Capture the cell that displays the provided text and extract its (x, y) central coordinate. 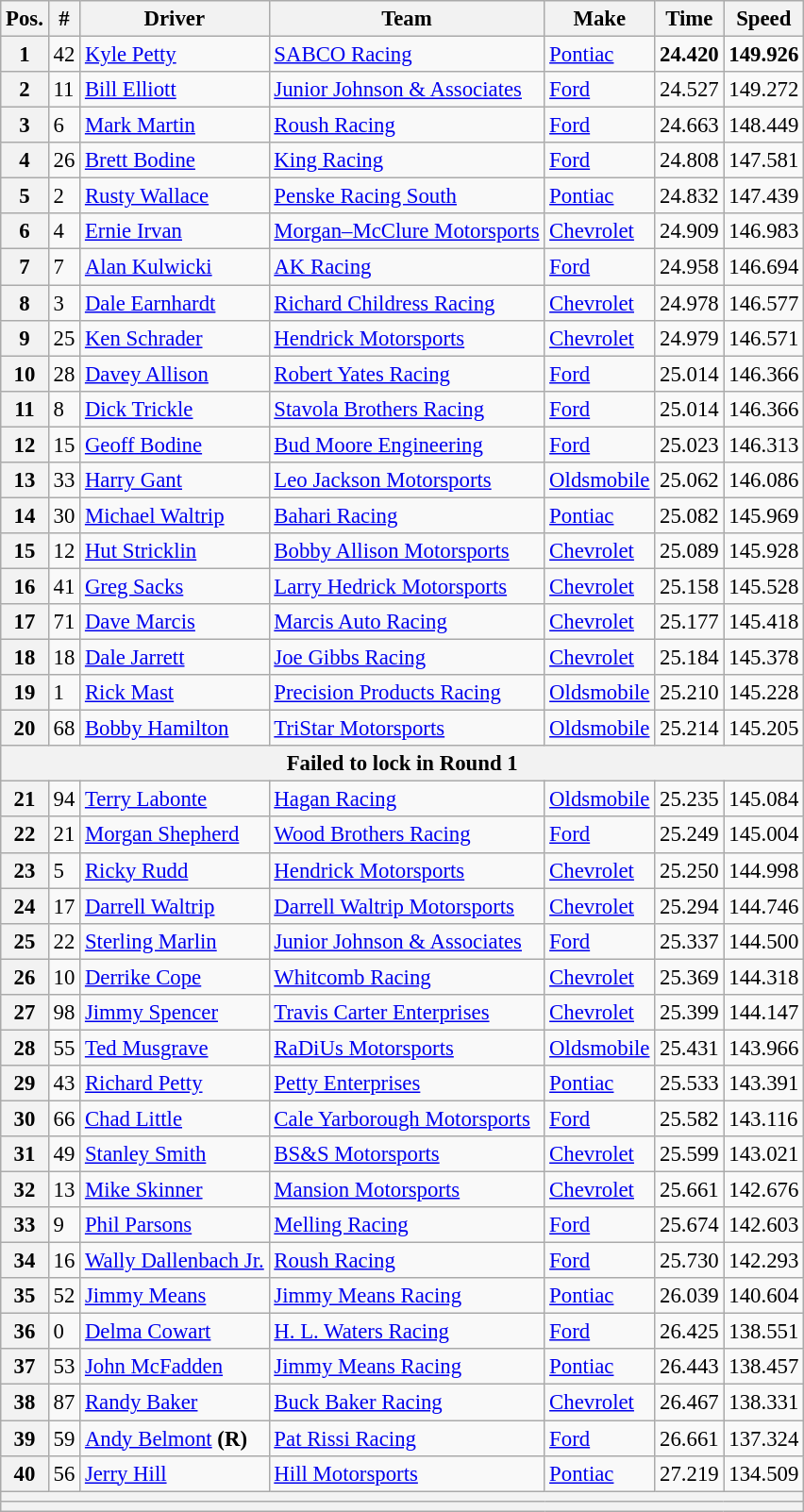
24.979 (689, 338)
AK Racing (407, 267)
25.250 (689, 870)
Dale Earnhardt (175, 303)
Buck Baker Racing (407, 1403)
Morgan–McClure Motorsports (407, 231)
25.337 (689, 941)
146.313 (764, 445)
20 (25, 729)
25.369 (689, 977)
Precision Products Racing (407, 693)
25.210 (689, 693)
14 (25, 515)
25.399 (689, 1013)
Greg Sacks (175, 586)
Wood Brothers Racing (407, 835)
Leo Jackson Motorsports (407, 480)
146.571 (764, 338)
24 (25, 906)
94 (64, 799)
Ken Schrader (175, 338)
Stavola Brothers Racing (407, 409)
Hagan Racing (407, 799)
Penske Racing South (407, 196)
25.582 (689, 1118)
Jerry Hill (175, 1473)
68 (64, 729)
25.249 (689, 835)
146.577 (764, 303)
24.808 (689, 160)
145.928 (764, 551)
Joe Gibbs Racing (407, 658)
Larry Hedrick Motorsports (407, 586)
35 (25, 1296)
Delma Cowart (175, 1332)
Brett Bodine (175, 160)
43 (64, 1084)
147.581 (764, 160)
27 (25, 1013)
Alan Kulwicki (175, 267)
BS&S Motorsports (407, 1154)
24.978 (689, 303)
23 (25, 870)
Dick Trickle (175, 409)
142.603 (764, 1225)
143.391 (764, 1084)
66 (64, 1118)
Hill Motorsports (407, 1473)
25.023 (689, 445)
26.425 (689, 1332)
145.004 (764, 835)
Whitcomb Racing (407, 977)
53 (64, 1368)
Hut Stricklin (175, 551)
Darrell Waltrip (175, 906)
Chad Little (175, 1118)
Dale Jarrett (175, 658)
26.661 (689, 1438)
147.439 (764, 196)
Melling Racing (407, 1225)
Terry Labonte (175, 799)
59 (64, 1438)
71 (64, 622)
Failed to lock in Round 1 (402, 764)
Bobby Hamilton (175, 729)
149.272 (764, 90)
Richard Childress Racing (407, 303)
138.457 (764, 1368)
Jimmy Means (175, 1296)
25.661 (689, 1190)
25.533 (689, 1084)
143.116 (764, 1118)
145.228 (764, 693)
19 (25, 693)
144.500 (764, 941)
137.324 (764, 1438)
25.062 (689, 480)
138.551 (764, 1332)
25.214 (689, 729)
145.969 (764, 515)
Dave Marcis (175, 622)
Darrell Waltrip Motorsports (407, 906)
Cale Yarborough Motorsports (407, 1118)
29 (25, 1084)
142.293 (764, 1261)
Derrike Cope (175, 977)
55 (64, 1048)
24.909 (689, 231)
RaDiUs Motorsports (407, 1048)
144.147 (764, 1013)
25.089 (689, 551)
25.158 (689, 586)
Ricky Rudd (175, 870)
25.184 (689, 658)
0 (64, 1332)
John McFadden (175, 1368)
Team (407, 19)
24.527 (689, 90)
145.528 (764, 586)
Kyle Petty (175, 55)
Bud Moore Engineering (407, 445)
138.331 (764, 1403)
145.418 (764, 622)
146.983 (764, 231)
TriStar Motorsports (407, 729)
Bobby Allison Motorsports (407, 551)
42 (64, 55)
25.674 (689, 1225)
Randy Baker (175, 1403)
38 (25, 1403)
25.082 (689, 515)
149.926 (764, 55)
144.318 (764, 977)
Driver (175, 19)
Andy Belmont (R) (175, 1438)
146.086 (764, 480)
Phil Parsons (175, 1225)
25.431 (689, 1048)
Mark Martin (175, 126)
37 (25, 1368)
87 (64, 1403)
Pat Rissi Racing (407, 1438)
King Racing (407, 160)
Bill Elliott (175, 90)
Speed (764, 19)
Morgan Shepherd (175, 835)
Bahari Racing (407, 515)
143.021 (764, 1154)
25.177 (689, 622)
Wally Dallenbach Jr. (175, 1261)
SABCO Racing (407, 55)
24.420 (689, 55)
Geoff Bodine (175, 445)
148.449 (764, 126)
39 (25, 1438)
142.676 (764, 1190)
25.235 (689, 799)
25.730 (689, 1261)
Rick Mast (175, 693)
56 (64, 1473)
24.663 (689, 126)
Sterling Marlin (175, 941)
Richard Petty (175, 1084)
H. L. Waters Racing (407, 1332)
Pos. (25, 19)
24.832 (689, 196)
49 (64, 1154)
Harry Gant (175, 480)
145.378 (764, 658)
Stanley Smith (175, 1154)
144.746 (764, 906)
145.084 (764, 799)
Mike Skinner (175, 1190)
40 (25, 1473)
Rusty Wallace (175, 196)
Marcis Auto Racing (407, 622)
134.509 (764, 1473)
26.443 (689, 1368)
Jimmy Spencer (175, 1013)
32 (25, 1190)
140.604 (764, 1296)
143.966 (764, 1048)
52 (64, 1296)
Petty Enterprises (407, 1084)
31 (25, 1154)
Robert Yates Racing (407, 374)
146.694 (764, 267)
25.294 (689, 906)
24.958 (689, 267)
98 (64, 1013)
Make (600, 19)
36 (25, 1332)
Travis Carter Enterprises (407, 1013)
Mansion Motorsports (407, 1190)
Time (689, 19)
Ernie Irvan (175, 231)
27.219 (689, 1473)
145.205 (764, 729)
25.599 (689, 1154)
41 (64, 586)
# (64, 19)
26.467 (689, 1403)
Michael Waltrip (175, 515)
Ted Musgrave (175, 1048)
144.998 (764, 870)
26.039 (689, 1296)
34 (25, 1261)
Davey Allison (175, 374)
